Pinpoint the cell where the given text exists, returning its [x, y] midpoint coordinate. 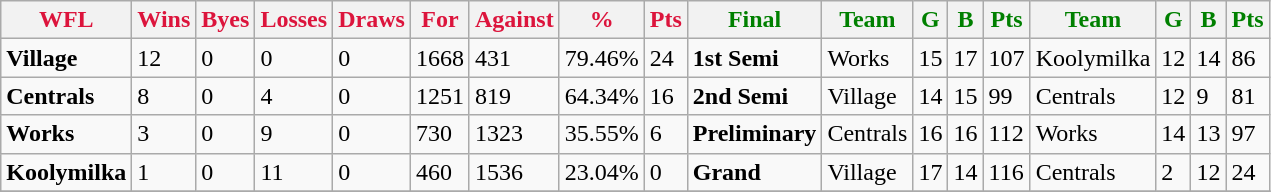
Against [514, 20]
35.55% [602, 134]
1st Semi [754, 58]
81 [1248, 96]
Losses [294, 20]
1251 [440, 96]
107 [1006, 58]
Byes [226, 20]
11 [294, 172]
23.04% [602, 172]
Grand [754, 172]
2 [1174, 172]
112 [1006, 134]
730 [440, 134]
2nd Semi [754, 96]
Final [754, 20]
460 [440, 172]
For [440, 20]
6 [666, 134]
79.46% [602, 58]
13 [1208, 134]
431 [514, 58]
3 [164, 134]
Wins [164, 20]
4 [294, 96]
Preliminary [754, 134]
819 [514, 96]
99 [1006, 96]
64.34% [602, 96]
% [602, 20]
1 [164, 172]
1668 [440, 58]
WFL [66, 20]
86 [1248, 58]
97 [1248, 134]
1323 [514, 134]
1536 [514, 172]
116 [1006, 172]
8 [164, 96]
Draws [372, 20]
